Detect which cell encompasses the target text, then output its [x, y] center coordinate. 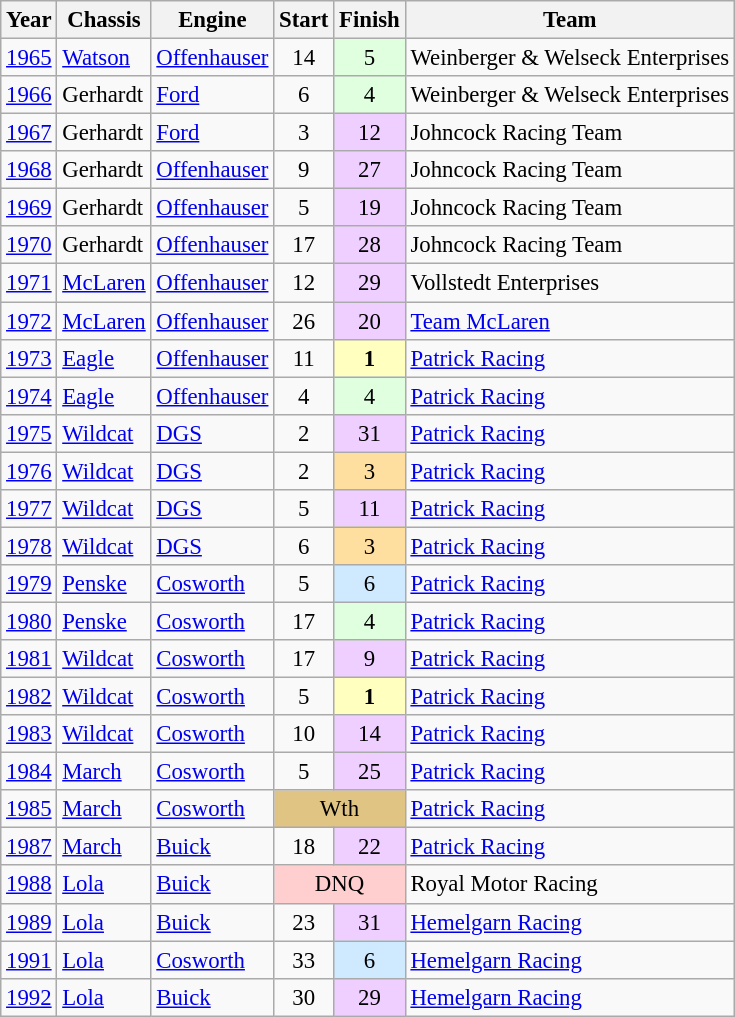
1982 [29, 697]
1979 [29, 584]
1976 [29, 471]
1992 [29, 997]
Year [29, 20]
1966 [29, 95]
1987 [29, 847]
23 [304, 922]
28 [370, 245]
26 [304, 321]
1965 [29, 58]
18 [304, 847]
22 [370, 847]
1974 [29, 396]
1969 [29, 208]
1991 [29, 960]
27 [370, 170]
30 [304, 997]
Watson [104, 58]
20 [370, 321]
1988 [29, 885]
1973 [29, 358]
Finish [370, 20]
1972 [29, 321]
1967 [29, 133]
Wth [340, 809]
19 [370, 208]
1984 [29, 772]
1970 [29, 245]
Royal Motor Racing [570, 885]
Chassis [104, 20]
1981 [29, 659]
1977 [29, 509]
10 [304, 734]
1980 [29, 621]
1985 [29, 809]
Vollstedt Enterprises [570, 283]
33 [304, 960]
Start [304, 20]
1968 [29, 170]
Engine [212, 20]
Team [570, 20]
1975 [29, 433]
DNQ [340, 885]
1978 [29, 546]
1989 [29, 922]
Team McLaren [570, 321]
1971 [29, 283]
25 [370, 772]
1983 [29, 734]
